Scan for the cell matching the given text and deliver its [x, y] coordinate at center. 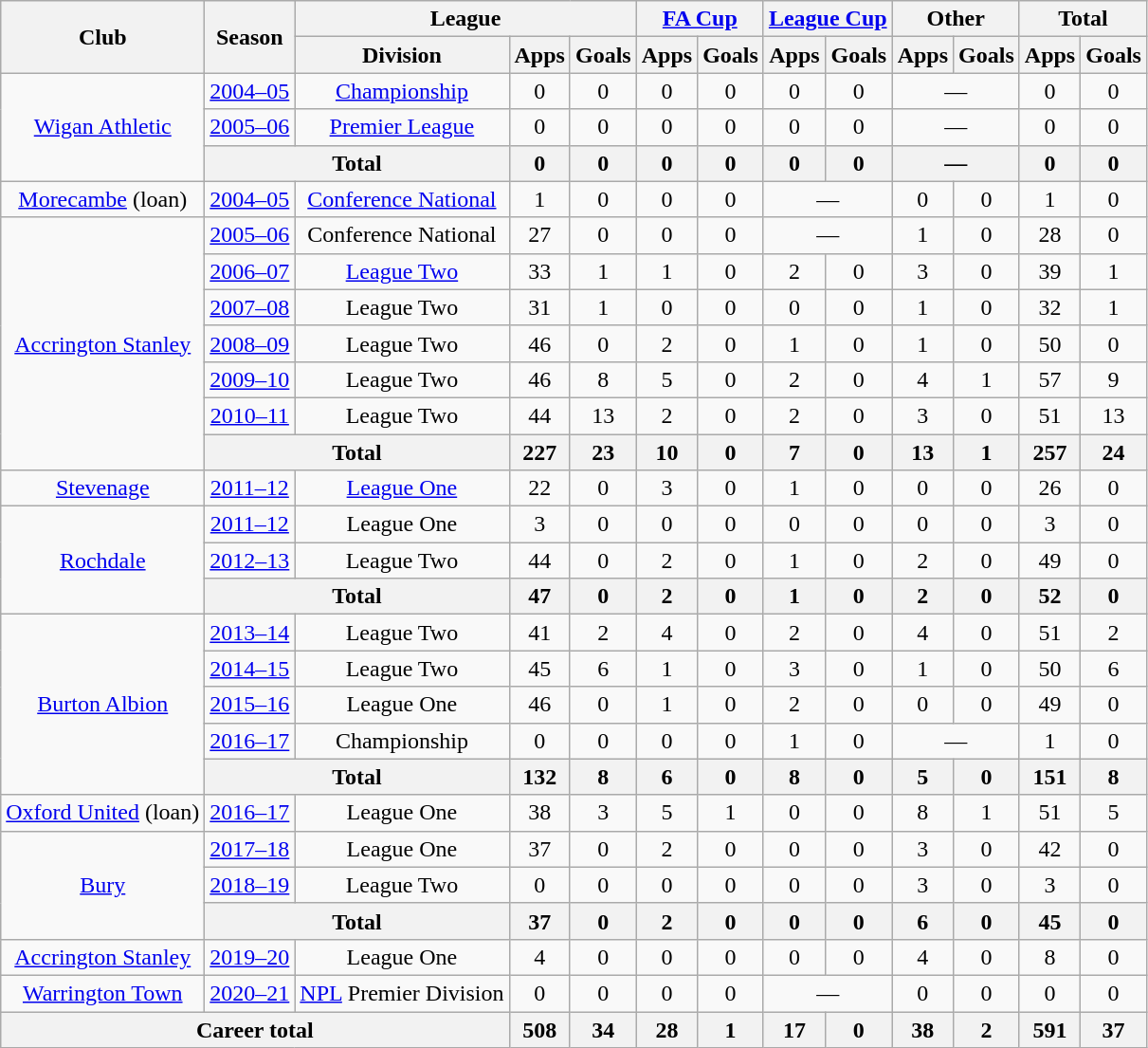
41 [539, 633]
32 [1049, 307]
Bury [102, 885]
257 [1049, 452]
27 [539, 235]
2017–18 [250, 849]
591 [1049, 1029]
23 [603, 452]
2006–07 [250, 271]
151 [1049, 777]
League Cup [828, 19]
132 [539, 777]
Wigan Athletic [102, 127]
Warrington Town [102, 993]
Burton Albion [102, 705]
227 [539, 452]
508 [539, 1029]
7 [794, 452]
Morecambe (loan) [102, 199]
2018–19 [250, 885]
2008–09 [250, 343]
Season [250, 37]
2014–15 [250, 669]
10 [666, 452]
2007–08 [250, 307]
52 [1049, 597]
Oxford United (loan) [102, 813]
57 [1049, 379]
Career total [255, 1029]
39 [1049, 271]
2012–13 [250, 561]
22 [539, 488]
2019–20 [250, 957]
Rochdale [102, 561]
Club [102, 37]
9 [1114, 379]
2015–16 [250, 705]
31 [539, 307]
Stevenage [102, 488]
2013–14 [250, 633]
26 [1049, 488]
42 [1049, 849]
2010–11 [250, 415]
2009–10 [250, 379]
47 [539, 597]
2020–21 [250, 993]
Other [956, 19]
NPL Premier Division [402, 993]
34 [603, 1029]
FA Cup [700, 19]
League [465, 19]
Division [402, 55]
24 [1114, 452]
Premier League [402, 127]
17 [794, 1029]
33 [539, 271]
